Capture the cell that displays the provided text and extract its (x, y) central coordinate. 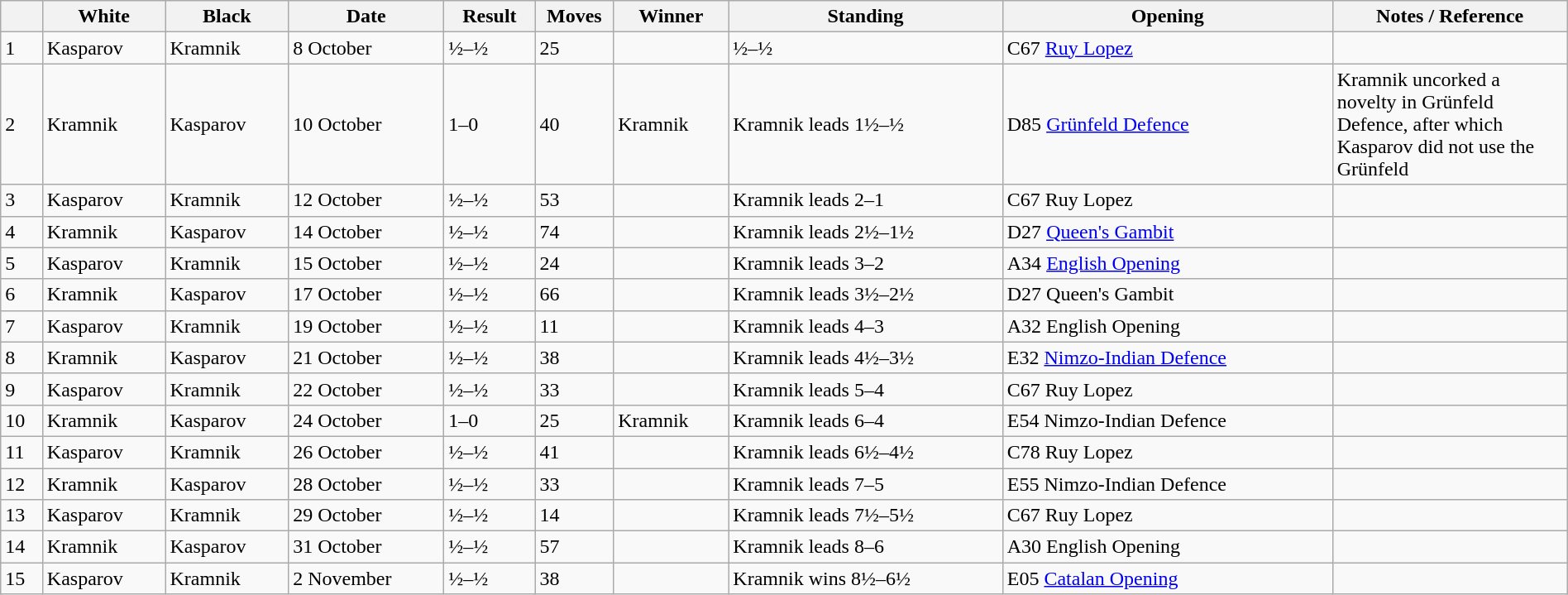
Kramnik leads 3½–2½ (865, 295)
13 (22, 516)
24 (574, 263)
1 (22, 48)
8 October (366, 48)
Kramnik leads 3–2 (865, 263)
57 (574, 547)
Date (366, 17)
10 (22, 420)
6 (22, 295)
Kramnik leads 6½–4½ (865, 452)
8 (22, 357)
15 October (366, 263)
Kramnik leads 7–5 (865, 484)
Kramnik leads 7½–5½ (865, 516)
9 (22, 389)
D85 Grünfeld Defence (1168, 124)
14 October (366, 232)
7 (22, 326)
Black (227, 17)
24 October (366, 420)
Kramnik leads 4–3 (865, 326)
A30 English Opening (1168, 547)
Kramnik leads 8–6 (865, 547)
E55 Nimzo-Indian Defence (1168, 484)
Opening (1168, 17)
21 October (366, 357)
A34 English Opening (1168, 263)
22 October (366, 389)
4 (22, 232)
29 October (366, 516)
Moves (574, 17)
Kramnik wins 8½–6½ (865, 578)
E05 Catalan Opening (1168, 578)
15 (22, 578)
41 (574, 452)
Kramnik leads 6–4 (865, 420)
12 (22, 484)
A32 English Opening (1168, 326)
31 October (366, 547)
10 October (366, 124)
26 October (366, 452)
Kramnik uncorked a novelty in Grünfeld Defence, after which Kasparov did not use the Grünfeld (1450, 124)
E32 Nimzo-Indian Defence (1168, 357)
17 October (366, 295)
Standing (865, 17)
66 (574, 295)
Notes / Reference (1450, 17)
40 (574, 124)
Kramnik leads 2½–1½ (865, 232)
53 (574, 200)
Kramnik leads 2–1 (865, 200)
Winner (672, 17)
74 (574, 232)
2 (22, 124)
C78 Ruy Lopez (1168, 452)
Result (490, 17)
White (104, 17)
12 October (366, 200)
3 (22, 200)
E54 Nimzo-Indian Defence (1168, 420)
Kramnik leads 5–4 (865, 389)
2 November (366, 578)
Kramnik leads 4½–3½ (865, 357)
28 October (366, 484)
19 October (366, 326)
Kramnik leads 1½–½ (865, 124)
5 (22, 263)
